Search for the cell housing the specified text and yield its [x, y] center coordinate. 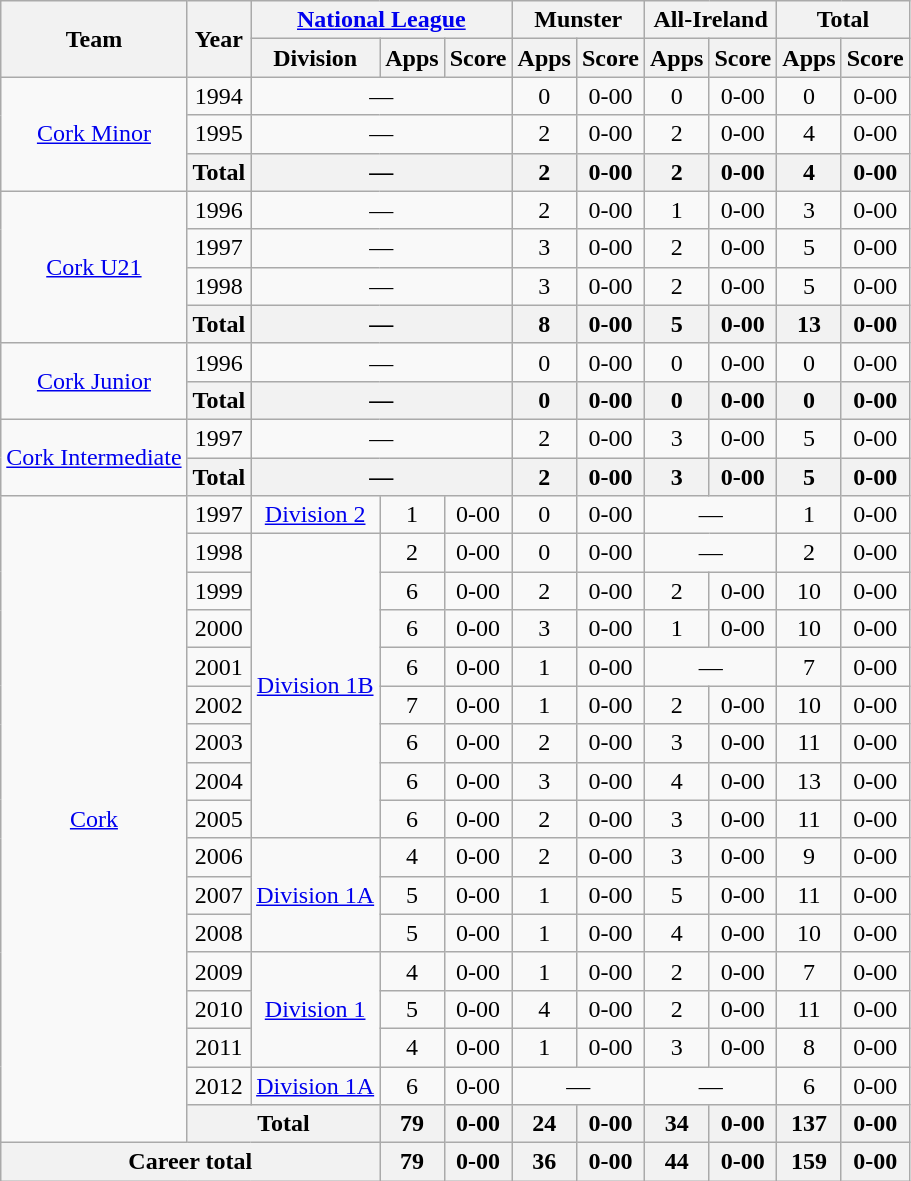
137 [809, 1124]
2006 [219, 857]
Cork Junior [94, 381]
1995 [219, 134]
2007 [219, 895]
Cork [94, 820]
2003 [219, 743]
44 [676, 1162]
2002 [219, 705]
1999 [219, 591]
2004 [219, 781]
Division 1 [316, 1009]
34 [676, 1124]
1994 [219, 96]
2009 [219, 971]
2000 [219, 629]
Cork Intermediate [94, 457]
Division 2 [316, 515]
159 [809, 1162]
2008 [219, 933]
Team [94, 39]
24 [544, 1124]
Cork Minor [94, 134]
36 [544, 1162]
2010 [219, 1009]
National League [382, 20]
2005 [219, 819]
9 [809, 857]
2001 [219, 667]
Munster [578, 20]
Year [219, 39]
Career total [190, 1162]
Division [316, 58]
Cork U21 [94, 267]
2012 [219, 1085]
All-Ireland [710, 20]
Division 1B [316, 686]
2011 [219, 1047]
